From the cell containing the given text, extract its center point as [X, Y] coordinate. 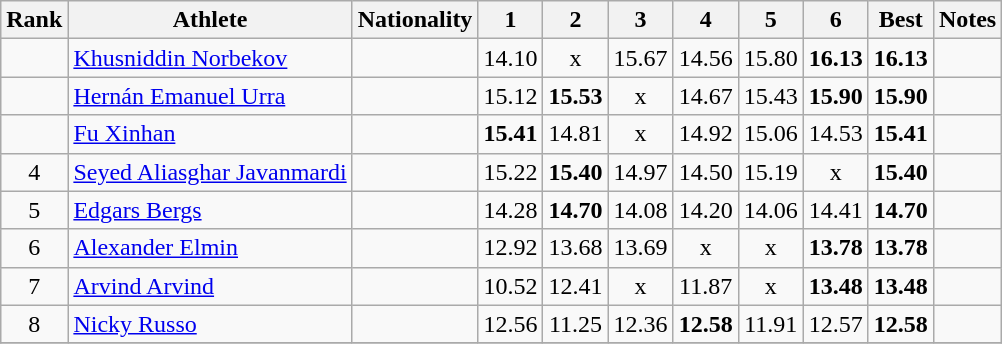
14.06 [770, 210]
14.20 [706, 210]
12.92 [510, 248]
Khusniddin Norbekov [210, 58]
12.57 [836, 324]
14.28 [510, 210]
11.25 [576, 324]
12.36 [640, 324]
Rank [34, 20]
14.41 [836, 210]
11.91 [770, 324]
Alexander Elmin [210, 248]
14.97 [640, 172]
8 [34, 324]
14.67 [706, 96]
14.56 [706, 58]
Athlete [210, 20]
Nicky Russo [210, 324]
Seyed Aliasghar Javanmardi [210, 172]
14.50 [706, 172]
13.68 [576, 248]
15.12 [510, 96]
15.19 [770, 172]
15.67 [640, 58]
13.69 [640, 248]
12.41 [576, 286]
14.92 [706, 134]
Arvind Arvind [210, 286]
14.53 [836, 134]
Best [900, 20]
3 [640, 20]
Edgars Bergs [210, 210]
10.52 [510, 286]
Hernán Emanuel Urra [210, 96]
1 [510, 20]
14.81 [576, 134]
15.22 [510, 172]
15.80 [770, 58]
2 [576, 20]
Fu Xinhan [210, 134]
Nationality [415, 20]
11.87 [706, 286]
15.43 [770, 96]
15.53 [576, 96]
14.08 [640, 210]
12.56 [510, 324]
15.06 [770, 134]
Notes [967, 20]
7 [34, 286]
14.10 [510, 58]
